Extract the [x, y] coordinate from the center of the cell holding the provided text.  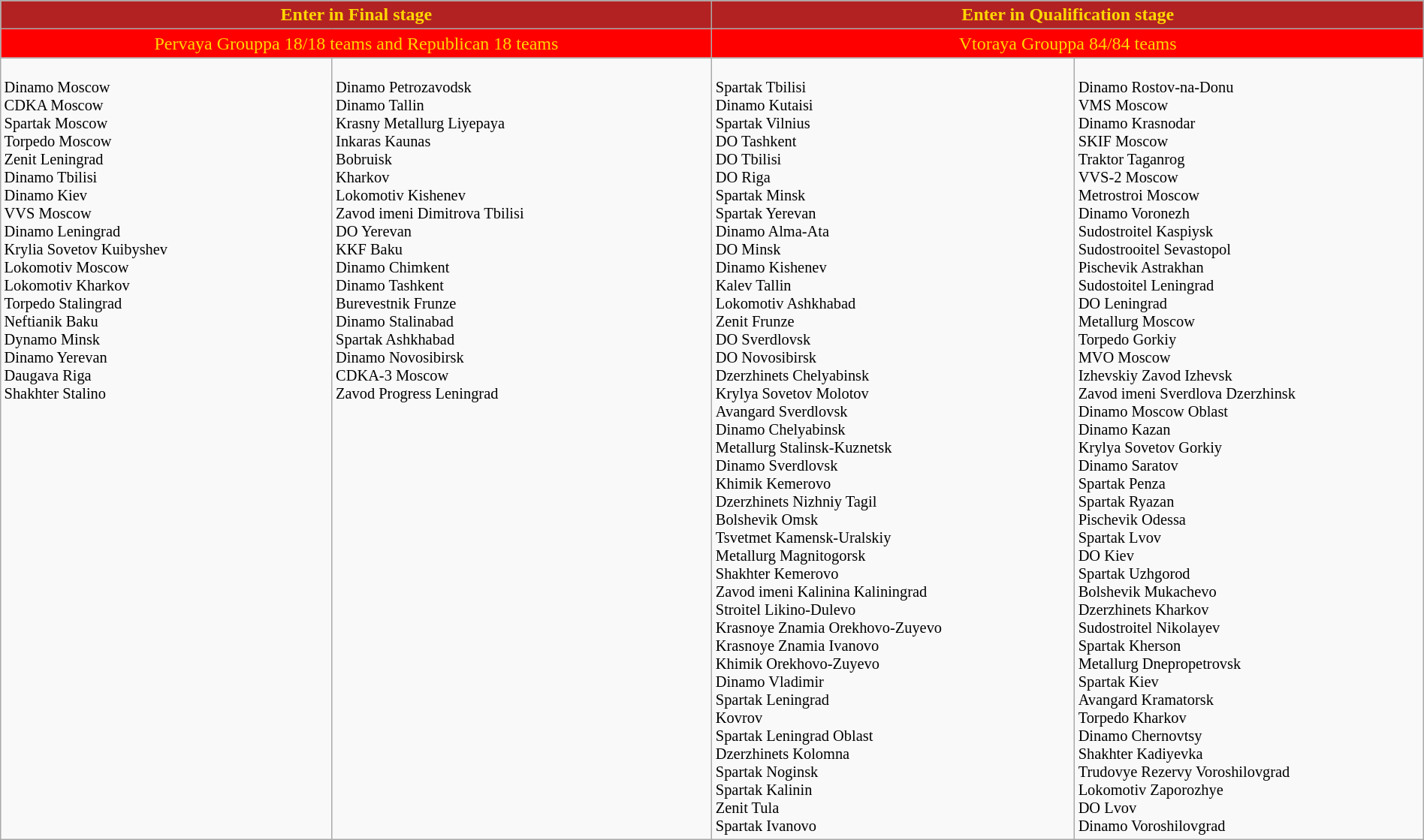
Enter in Qualification stage [1068, 15]
Enter in Final stage [356, 15]
Pervaya Grouppa 18/18 teams and Republican 18 teams [356, 44]
Vtoraya Grouppa 84/84 teams [1068, 44]
